Scan for the cell matching the given text and deliver its [x, y] coordinate at center. 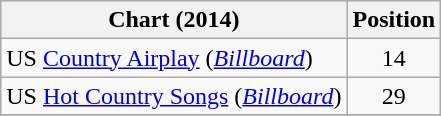
Position [394, 20]
US Country Airplay (Billboard) [174, 58]
Chart (2014) [174, 20]
14 [394, 58]
US Hot Country Songs (Billboard) [174, 96]
29 [394, 96]
